Provide the [X, Y] coordinate of the cell's center where the given text is located.  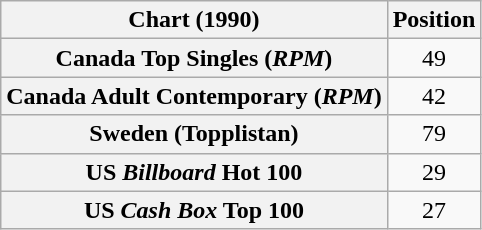
Chart (1990) [194, 20]
Position [434, 20]
Sweden (Topplistan) [194, 134]
US Cash Box Top 100 [194, 210]
US Billboard Hot 100 [194, 172]
Canada Top Singles (RPM) [194, 58]
49 [434, 58]
Canada Adult Contemporary (RPM) [194, 96]
29 [434, 172]
42 [434, 96]
27 [434, 210]
79 [434, 134]
